Find where the given text appears and provide that cell's center as [X, Y] coordinate. 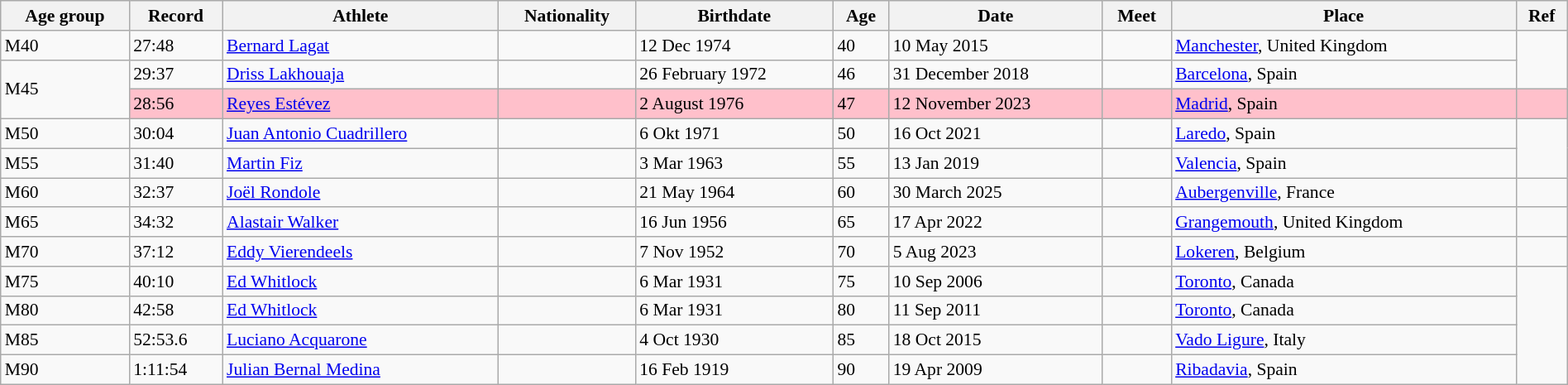
M70 [65, 252]
Valencia, Spain [1343, 163]
Place [1343, 16]
11 Sep 2011 [996, 310]
Joël Rondole [361, 193]
1:11:54 [175, 370]
Manchester, United Kingdom [1343, 46]
70 [860, 252]
M65 [65, 223]
21 May 1964 [734, 193]
6 Okt 1971 [734, 134]
Ribadavia, Spain [1343, 370]
52:53.6 [175, 340]
Ref [1542, 16]
16 Jun 1956 [734, 223]
Lokeren, Belgium [1343, 252]
34:32 [175, 223]
Reyes Estévez [361, 104]
Juan Antonio Cuadrillero [361, 134]
32:37 [175, 193]
M50 [65, 134]
18 Oct 2015 [996, 340]
Eddy Vierendeels [361, 252]
40 [860, 46]
16 Feb 1919 [734, 370]
12 November 2023 [996, 104]
13 Jan 2019 [996, 163]
50 [860, 134]
M75 [65, 282]
16 Oct 2021 [996, 134]
Aubergenville, France [1343, 193]
Vado Ligure, Italy [1343, 340]
65 [860, 223]
42:58 [175, 310]
10 May 2015 [996, 46]
2 August 1976 [734, 104]
Alastair Walker [361, 223]
90 [860, 370]
27:48 [175, 46]
10 Sep 2006 [996, 282]
Julian Bernal Medina [361, 370]
Laredo, Spain [1343, 134]
Birthdate [734, 16]
55 [860, 163]
M45 [65, 89]
5 Aug 2023 [996, 252]
29:37 [175, 75]
3 Mar 1963 [734, 163]
Luciano Acquarone [361, 340]
Age [860, 16]
M60 [65, 193]
Record [175, 16]
Age group [65, 16]
Madrid, Spain [1343, 104]
Barcelona, Spain [1343, 75]
Bernard Lagat [361, 46]
M80 [65, 310]
80 [860, 310]
30:04 [175, 134]
4 Oct 1930 [734, 340]
Driss Lakhouaja [361, 75]
37:12 [175, 252]
31:40 [175, 163]
M55 [65, 163]
Grangemouth, United Kingdom [1343, 223]
19 Apr 2009 [996, 370]
40:10 [175, 282]
46 [860, 75]
12 Dec 1974 [734, 46]
M85 [65, 340]
Athlete [361, 16]
31 December 2018 [996, 75]
M40 [65, 46]
28:56 [175, 104]
17 Apr 2022 [996, 223]
7 Nov 1952 [734, 252]
30 March 2025 [996, 193]
26 February 1972 [734, 75]
60 [860, 193]
M90 [65, 370]
85 [860, 340]
Nationality [567, 16]
Martin Fiz [361, 163]
47 [860, 104]
Date [996, 16]
Meet [1136, 16]
75 [860, 282]
